Pinpoint the cell where the given text exists, returning its (X, Y) midpoint coordinate. 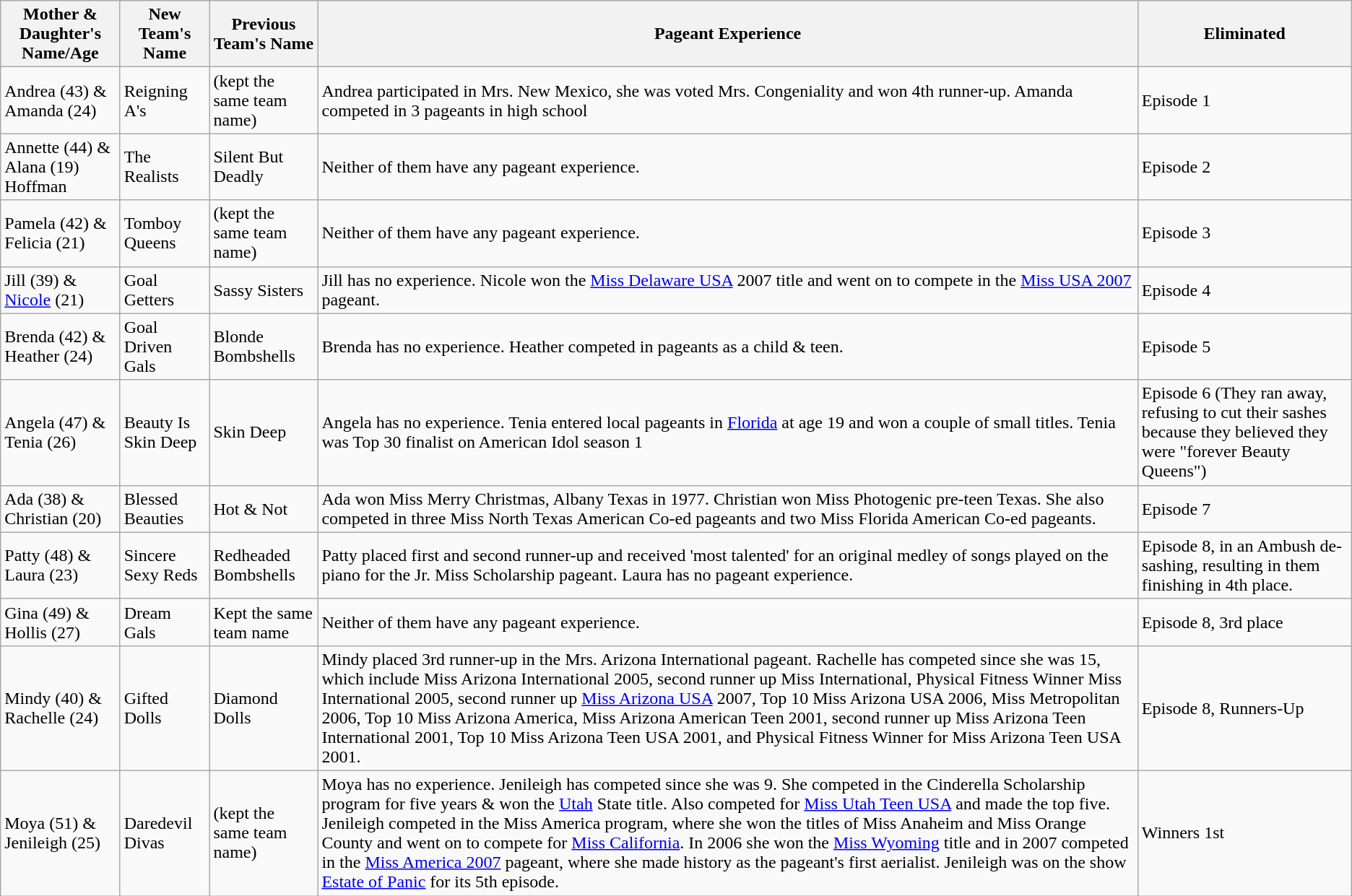
Previous Team's Name (264, 34)
Diamond Dolls (264, 708)
The Realists (165, 167)
Episode 2 (1244, 167)
Dream Gals (165, 622)
Blessed Beauties (165, 508)
Hot & Not (264, 508)
Angela (47) & Tenia (26) (61, 432)
Redheaded Bombshells (264, 565)
Silent But Deadly (264, 167)
Andrea participated in Mrs. New Mexico, she was voted Mrs. Congeniality and won 4th runner-up. Amanda competed in 3 pageants in high school (728, 100)
Sassy Sisters (264, 290)
Episode 1 (1244, 100)
Tomboy Queens (165, 233)
Episode 3 (1244, 233)
Episode 8, Runners-Up (1244, 708)
Beauty Is Skin Deep (165, 432)
Gina (49) & Hollis (27) (61, 622)
Winners 1st (1244, 833)
Blonde Bombshells (264, 347)
Episode 8, in an Ambush de-sashing, resulting in them finishing in 4th place. (1244, 565)
Daredevil Divas (165, 833)
Brenda (42) & Heather (24) (61, 347)
Skin Deep (264, 432)
Reigning A's (165, 100)
Episode 6 (They ran away, refusing to cut their sashes because they believed they were "forever Beauty Queens") (1244, 432)
Pageant Experience (728, 34)
Patty (48) & Laura (23) (61, 565)
Gifted Dolls (165, 708)
Mother & Daughter's Name/Age (61, 34)
Goal Getters (165, 290)
Episode 7 (1244, 508)
Episode 8, 3rd place (1244, 622)
Sincere Sexy Reds (165, 565)
New Team's Name (165, 34)
Eliminated (1244, 34)
Kept the same team name (264, 622)
Annette (44) & Alana (19) Hoffman (61, 167)
Moya (51) & Jenileigh (25) (61, 833)
Jill has no experience. Nicole won the Miss Delaware USA 2007 title and went on to compete in the Miss USA 2007 pageant. (728, 290)
Goal Driven Gals (165, 347)
Andrea (43) & Amanda (24) (61, 100)
Mindy (40) & Rachelle (24) (61, 708)
Brenda has no experience. Heather competed in pageants as a child & teen. (728, 347)
Pamela (42) & Felicia (21) (61, 233)
Episode 4 (1244, 290)
Ada (38) & Christian (20) (61, 508)
Episode 5 (1244, 347)
Jill (39) & Nicole (21) (61, 290)
